Extract the (X, Y) coordinate from the center of the cell holding the provided text.  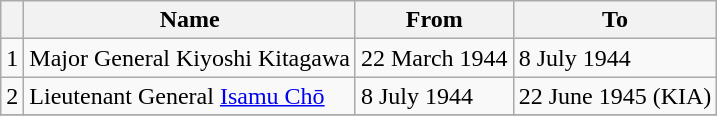
To (615, 20)
2 (12, 96)
Lieutenant General Isamu Chō (190, 96)
From (434, 20)
Name (190, 20)
22 June 1945 (KIA) (615, 96)
1 (12, 58)
Major General Kiyoshi Kitagawa (190, 58)
22 March 1944 (434, 58)
